Determine the [X, Y] coordinate at the center of the cell enclosing the given text.  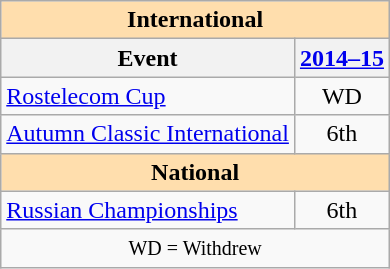
WD = Withdrew [196, 248]
WD [342, 96]
International [196, 20]
National [196, 172]
2014–15 [342, 58]
Autumn Classic International [148, 134]
Russian Championships [148, 210]
Event [148, 58]
Rostelecom Cup [148, 96]
